Return the (x, y) coordinate for the center point of the cell that contains the specified text.  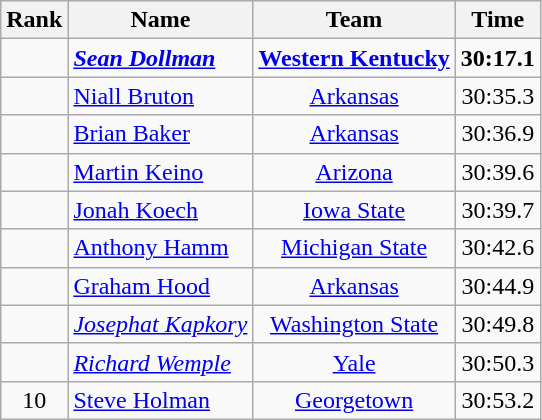
Anthony Hamm (160, 248)
30:49.8 (498, 324)
30:53.2 (498, 400)
Western Kentucky (354, 58)
Yale (354, 362)
Iowa State (354, 210)
Josephat Kapkory (160, 324)
30:35.3 (498, 96)
30:17.1 (498, 58)
Georgetown (354, 400)
Richard Wemple (160, 362)
Martin Keino (160, 172)
Sean Dollman (160, 58)
30:39.6 (498, 172)
30:42.6 (498, 248)
Graham Hood (160, 286)
Niall Bruton (160, 96)
Jonah Koech (160, 210)
Brian Baker (160, 134)
30:36.9 (498, 134)
Time (498, 20)
Washington State (354, 324)
Team (354, 20)
10 (34, 400)
Name (160, 20)
Steve Holman (160, 400)
30:39.7 (498, 210)
Rank (34, 20)
Michigan State (354, 248)
30:50.3 (498, 362)
30:44.9 (498, 286)
Arizona (354, 172)
